Locate the cell with the specified text and output its [X, Y] center coordinate. 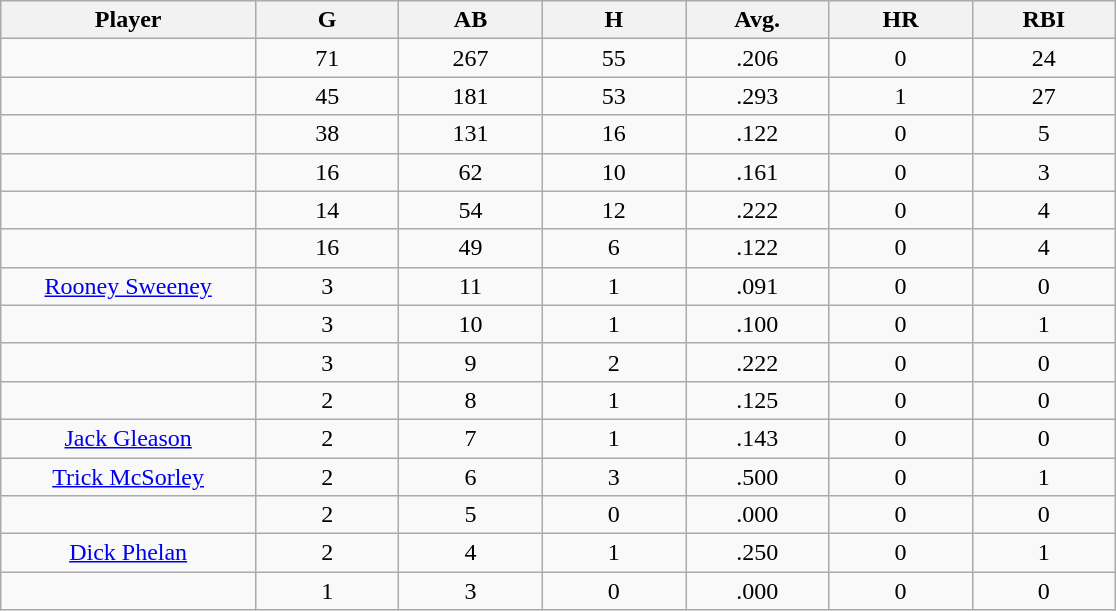
45 [328, 96]
.250 [758, 553]
8 [470, 400]
54 [470, 210]
Dick Phelan [128, 553]
.206 [758, 58]
.100 [758, 324]
H [614, 20]
12 [614, 210]
G [328, 20]
9 [470, 362]
.091 [758, 286]
Trick McSorley [128, 477]
.161 [758, 172]
.500 [758, 477]
267 [470, 58]
53 [614, 96]
Player [128, 20]
38 [328, 134]
Jack Gleason [128, 438]
HR [900, 20]
RBI [1044, 20]
Avg. [758, 20]
Rooney Sweeney [128, 286]
.143 [758, 438]
14 [328, 210]
24 [1044, 58]
49 [470, 248]
.125 [758, 400]
71 [328, 58]
7 [470, 438]
AB [470, 20]
62 [470, 172]
11 [470, 286]
131 [470, 134]
.293 [758, 96]
27 [1044, 96]
55 [614, 58]
181 [470, 96]
